Scan for the cell matching the given text and deliver its [x, y] coordinate at center. 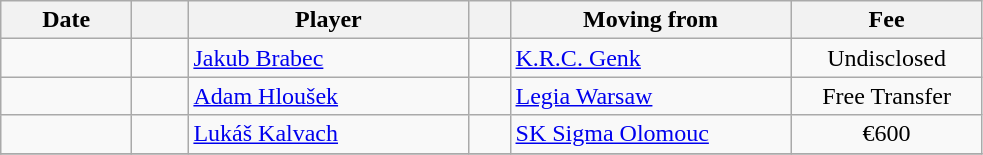
Free Transfer [886, 96]
K.R.C. Genk [650, 58]
SK Sigma Olomouc [650, 134]
Lukáš Kalvach [328, 134]
Jakub Brabec [328, 58]
€600 [886, 134]
Adam Hloušek [328, 96]
Date [66, 20]
Legia Warsaw [650, 96]
Moving from [650, 20]
Player [328, 20]
Undisclosed [886, 58]
Fee [886, 20]
